Identify which cell holds the provided text, then report its [x, y] central coordinate. 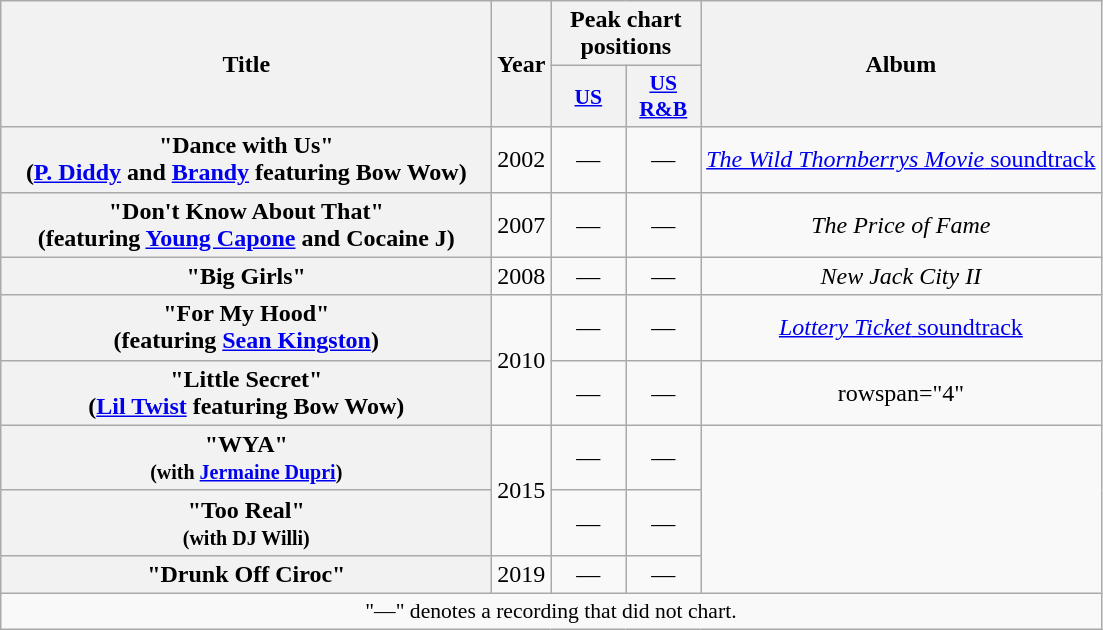
2008 [522, 276]
2010 [522, 360]
2007 [522, 224]
"For My Hood"(featuring Sean Kingston) [246, 328]
Year [522, 64]
Title [246, 64]
US [588, 96]
The Price of Fame [901, 224]
Peak chart positions [626, 34]
"Don't Know About That"(featuring Young Capone and Cocaine J) [246, 224]
US R&B [664, 96]
2015 [522, 490]
"—" denotes a recording that did not chart. [551, 611]
"Big Girls" [246, 276]
rowspan="4" [901, 392]
"Too Real"(with DJ Willi) [246, 522]
"WYA"(with Jermaine Dupri) [246, 458]
2002 [522, 160]
2019 [522, 574]
"Drunk Off Ciroc" [246, 574]
New Jack City II [901, 276]
Lottery Ticket soundtrack [901, 328]
The Wild Thornberrys Movie soundtrack [901, 160]
"Little Secret"(Lil Twist featuring Bow Wow) [246, 392]
Album [901, 64]
"Dance with Us"(P. Diddy and Brandy featuring Bow Wow) [246, 160]
